Find where the given text appears and provide that cell's center as [x, y] coordinate. 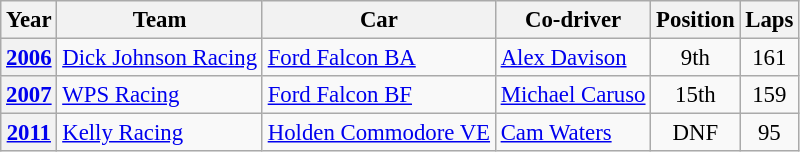
Alex Davison [572, 58]
Ford Falcon BF [378, 95]
Car [378, 20]
Year [29, 20]
Holden Commodore VE [378, 133]
Laps [770, 20]
Cam Waters [572, 133]
Kelly Racing [160, 133]
2007 [29, 95]
Ford Falcon BA [378, 58]
Dick Johnson Racing [160, 58]
95 [770, 133]
DNF [696, 133]
Position [696, 20]
159 [770, 95]
9th [696, 58]
WPS Racing [160, 95]
Michael Caruso [572, 95]
15th [696, 95]
2006 [29, 58]
161 [770, 58]
2011 [29, 133]
Co-driver [572, 20]
Team [160, 20]
